Return (x, y) of the center of cell containing provided text 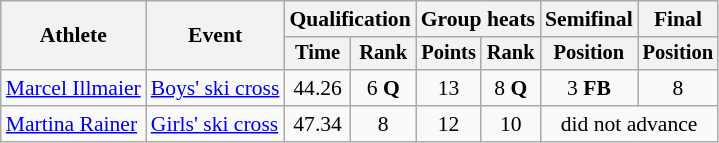
Group heats (478, 19)
47.34 (317, 124)
3 FB (589, 88)
Qualification (350, 19)
Girls' ski cross (216, 124)
13 (449, 88)
Event (216, 36)
Final (678, 19)
6 Q (384, 88)
12 (449, 124)
Marcel Illmaier (74, 88)
Boys' ski cross (216, 88)
did not advance (629, 124)
44.26 (317, 88)
Time (317, 54)
8 Q (510, 88)
10 (510, 124)
Semifinal (589, 19)
Athlete (74, 36)
Points (449, 54)
Martina Rainer (74, 124)
